From the cell containing the given text, extract its center point as [X, Y] coordinate. 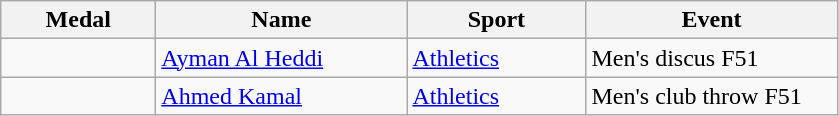
Men's discus F51 [712, 58]
Ayman Al Heddi [282, 58]
Ahmed Kamal [282, 96]
Event [712, 20]
Men's club throw F51 [712, 96]
Sport [496, 20]
Name [282, 20]
Medal [78, 20]
